Provide the (X, Y) coordinate of the cell's center where the given text is located.  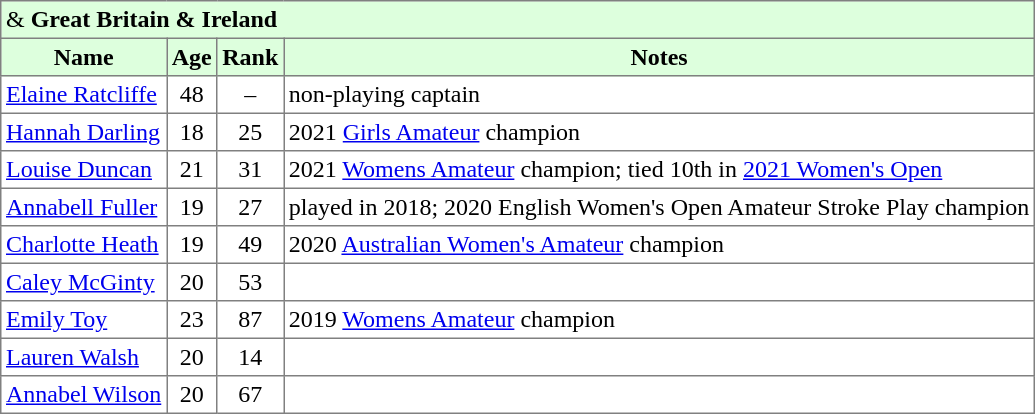
Name (84, 57)
14 (250, 357)
27 (250, 207)
21 (191, 170)
played in 2018; 2020 English Women's Open Amateur Stroke Play champion (660, 207)
Louise Duncan (84, 170)
48 (191, 95)
Charlotte Heath (84, 245)
2019 Womens Amateur champion (660, 320)
Elaine Ratcliffe (84, 95)
31 (250, 170)
87 (250, 320)
– (250, 95)
49 (250, 245)
Rank (250, 57)
2021 Womens Amateur champion; tied 10th in 2021 Women's Open (660, 170)
Age (191, 57)
18 (191, 132)
53 (250, 282)
& Great Britain & Ireland (518, 20)
2021 Girls Amateur champion (660, 132)
Notes (660, 57)
67 (250, 395)
25 (250, 132)
Hannah Darling (84, 132)
23 (191, 320)
Annabell Fuller (84, 207)
Emily Toy (84, 320)
Lauren Walsh (84, 357)
non-playing captain (660, 95)
Annabel Wilson (84, 395)
2020 Australian Women's Amateur champion (660, 245)
Caley McGinty (84, 282)
